Provide the (X, Y) coordinate of the cell's center where the given text is located.  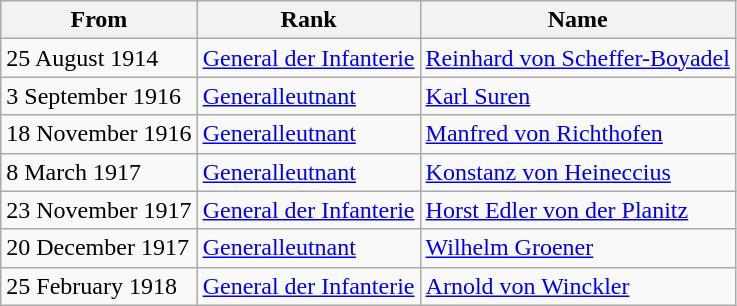
23 November 1917 (99, 210)
25 February 1918 (99, 286)
25 August 1914 (99, 58)
Konstanz von Heineccius (578, 172)
Arnold von Winckler (578, 286)
3 September 1916 (99, 96)
18 November 1916 (99, 134)
Reinhard von Scheffer-Boyadel (578, 58)
Name (578, 20)
Manfred von Richthofen (578, 134)
Karl Suren (578, 96)
8 March 1917 (99, 172)
From (99, 20)
Wilhelm Groener (578, 248)
Rank (308, 20)
Horst Edler von der Planitz (578, 210)
20 December 1917 (99, 248)
